Detect which cell encompasses the target text, then output its [X, Y] center coordinate. 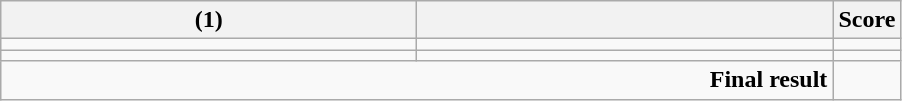
(1) [209, 20]
Score [867, 20]
Final result [417, 80]
